Provide the (x, y) coordinate of the cell's center where the given text is located.  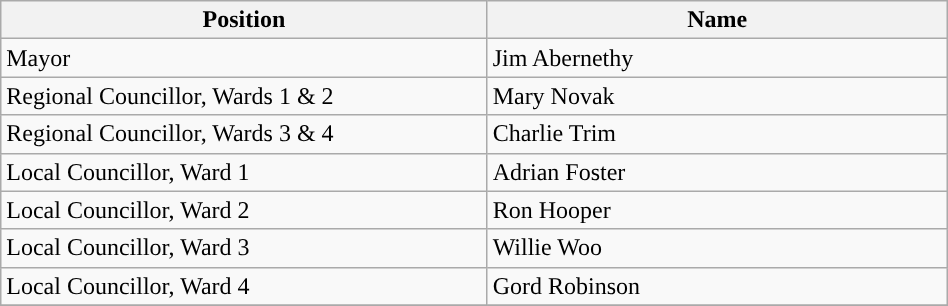
Mary Novak (717, 96)
Local Councillor, Ward 3 (244, 248)
Jim Abernethy (717, 58)
Mayor (244, 58)
Local Councillor, Ward 4 (244, 286)
Name (717, 20)
Regional Councillor, Wards 1 & 2 (244, 96)
Charlie Trim (717, 134)
Ron Hooper (717, 210)
Local Councillor, Ward 2 (244, 210)
Regional Councillor, Wards 3 & 4 (244, 134)
Position (244, 20)
Local Councillor, Ward 1 (244, 172)
Adrian Foster (717, 172)
Gord Robinson (717, 286)
Willie Woo (717, 248)
